Capture the cell that displays the provided text and extract its (X, Y) central coordinate. 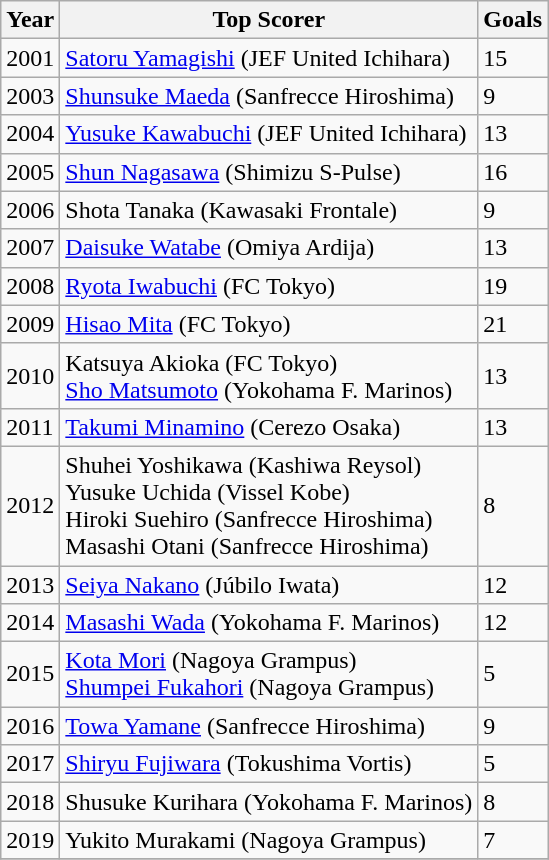
2014 (30, 623)
2013 (30, 585)
Shota Tanaka (Kawasaki Frontale) (269, 210)
Masashi Wada (Yokohama F. Marinos) (269, 623)
19 (513, 286)
Yukito Murakami (Nagoya Grampus) (269, 840)
2007 (30, 248)
Shusuke Kurihara (Yokohama F. Marinos) (269, 802)
7 (513, 840)
Takumi Minamino (Cerezo Osaka) (269, 427)
2006 (30, 210)
Katsuya Akioka (FC Tokyo)Sho Matsumoto (Yokohama F. Marinos) (269, 376)
16 (513, 172)
2011 (30, 427)
Shuhei Yoshikawa (Kashiwa Reysol)Yusuke Uchida (Vissel Kobe)Hiroki Suehiro (Sanfrecce Hiroshima)Masashi Otani (Sanfrecce Hiroshima) (269, 506)
2010 (30, 376)
Top Scorer (269, 20)
2019 (30, 840)
21 (513, 324)
Goals (513, 20)
Seiya Nakano (Júbilo Iwata) (269, 585)
Towa Yamane (Sanfrecce Hiroshima) (269, 726)
2012 (30, 506)
Yusuke Kawabuchi (JEF United Ichihara) (269, 134)
Kota Mori (Nagoya Grampus)Shumpei Fukahori (Nagoya Grampus) (269, 674)
2004 (30, 134)
2003 (30, 96)
Satoru Yamagishi (JEF United Ichihara) (269, 58)
2017 (30, 764)
2016 (30, 726)
Ryota Iwabuchi (FC Tokyo) (269, 286)
Shiryu Fujiwara (Tokushima Vortis) (269, 764)
Shun Nagasawa (Shimizu S-Pulse) (269, 172)
Shunsuke Maeda (Sanfrecce Hiroshima) (269, 96)
Hisao Mita (FC Tokyo) (269, 324)
Daisuke Watabe (Omiya Ardija) (269, 248)
2009 (30, 324)
Year (30, 20)
2008 (30, 286)
2001 (30, 58)
2005 (30, 172)
2015 (30, 674)
2018 (30, 802)
15 (513, 58)
